Locate the cell with the specified text and output its (X, Y) center coordinate. 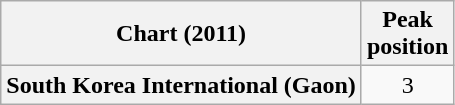
Peakposition (407, 34)
South Korea International (Gaon) (182, 85)
Chart (2011) (182, 34)
3 (407, 85)
